Scan for the cell matching the given text and deliver its (X, Y) coordinate at center. 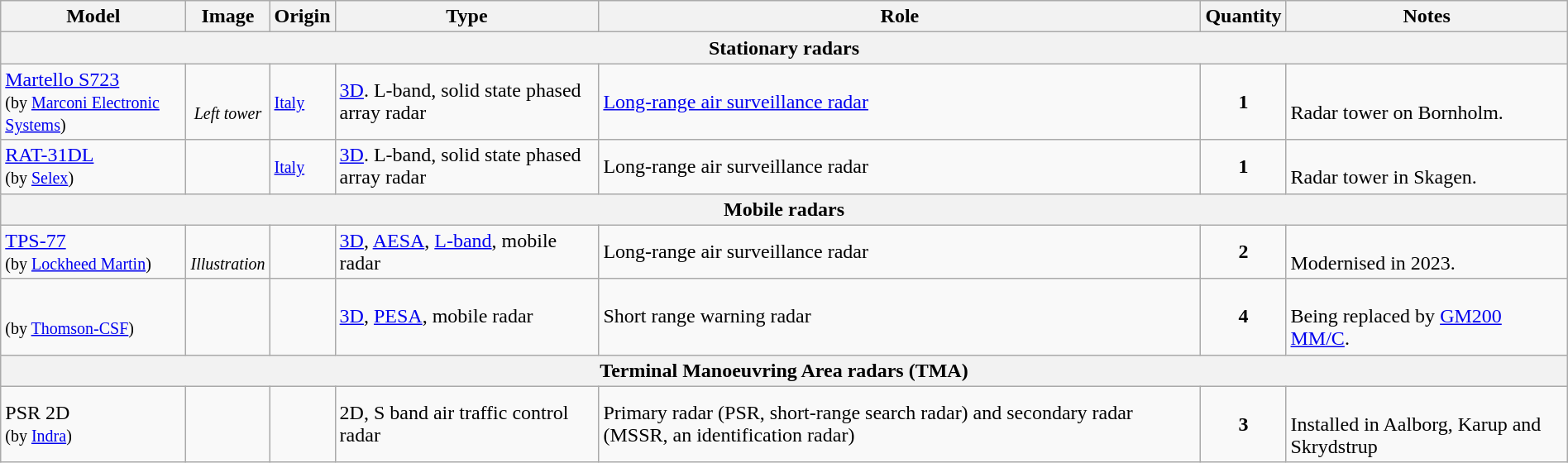
Terminal Manoeuvring Area radars (TMA) (784, 370)
2D, S band air traffic control radar (466, 424)
3 (1244, 424)
Notes (1427, 17)
Installed in Aalborg, Karup and Skrydstrup (1427, 424)
Stationary radars (784, 48)
Left tower (228, 102)
Type (466, 17)
Model (93, 17)
Origin (303, 17)
3D, PESA, mobile radar (466, 317)
Being replaced by GM200 MM/C. (1427, 317)
RAT-31DL(by Selex) (93, 167)
Quantity (1244, 17)
PSR 2D(by Indra) (93, 424)
Primary radar (PSR, short-range search radar) and secondary radar (MSSR, an identification radar) (900, 424)
(by Thomson-CSF) (93, 317)
Role (900, 17)
Image (228, 17)
Martello S723(by Marconi Electronic Systems) (93, 102)
4 (1244, 317)
Illustration (228, 251)
Mobile radars (784, 209)
Radar tower on Bornholm. (1427, 102)
Short range warning radar (900, 317)
Radar tower in Skagen. (1427, 167)
Modernised in 2023. (1427, 251)
TPS-77(by Lockheed Martin) (93, 251)
2 (1244, 251)
3D, AESA, L-band, mobile radar (466, 251)
